Detect which cell encompasses the target text, then output its [x, y] center coordinate. 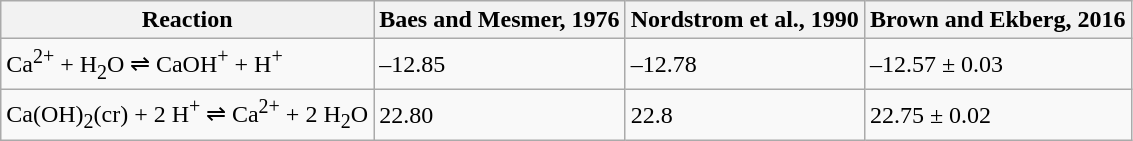
Nordstrom et al., 1990 [744, 20]
22.80 [500, 116]
Ca2+ + H2O ⇌ CaOH+ + H+ [188, 64]
Ca(OH)2(cr) + 2 H+ ⇌ Ca2+ + 2 H2O [188, 116]
Brown and Ekberg, 2016 [998, 20]
Baes and Mesmer, 1976 [500, 20]
–12.78 [744, 64]
–12.57 ± 0.03 [998, 64]
22.75 ± 0.02 [998, 116]
Reaction [188, 20]
22.8 [744, 116]
–12.85 [500, 64]
